Identify which cell holds the provided text, then report its (X, Y) central coordinate. 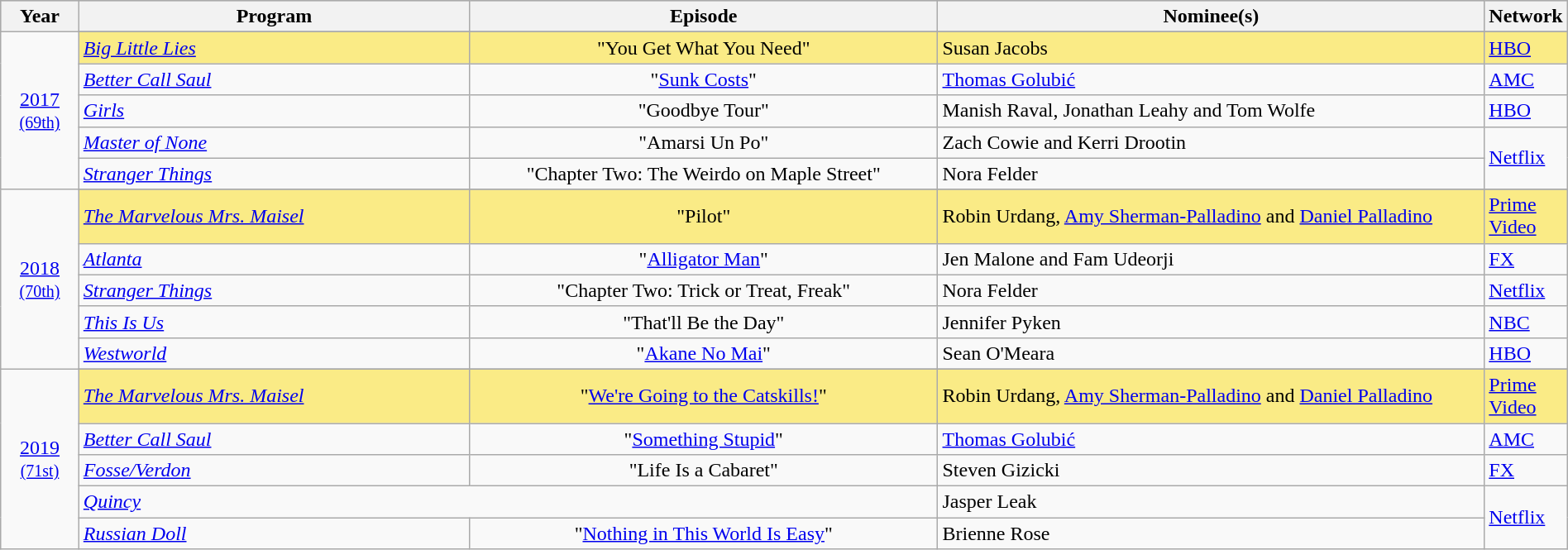
Brienne Rose (1211, 533)
"Pilot" (704, 217)
2019(71st) (40, 458)
Master of None (274, 142)
"That'll Be the Day" (704, 322)
Susan Jacobs (1211, 48)
Sean O'Meara (1211, 353)
Fosse/Verdon (274, 471)
Jennifer Pyken (1211, 322)
Steven Gizicki (1211, 471)
"Alligator Man" (704, 259)
This Is Us (274, 322)
Westworld (274, 353)
"Nothing in This World Is Easy" (704, 533)
"Chapter Two: The Weirdo on Maple Street" (704, 174)
NBC (1526, 322)
Episode (704, 17)
2017(69th) (40, 111)
Nominee(s) (1211, 17)
"Life Is a Cabaret" (704, 471)
Jasper Leak (1211, 502)
"You Get What You Need" (704, 48)
"Something Stupid" (704, 439)
Jen Malone and Fam Udeorji (1211, 259)
"Amarsi Un Po" (704, 142)
"Goodbye Tour" (704, 111)
Manish Raval, Jonathan Leahy and Tom Wolfe (1211, 111)
Russian Doll (274, 533)
"We're Going to the Catskills!" (704, 395)
"Sunk Costs" (704, 79)
Quincy (508, 502)
Program (274, 17)
Zach Cowie and Kerri Drootin (1211, 142)
2018(70th) (40, 280)
Atlanta (274, 259)
"Akane No Mai" (704, 353)
Year (40, 17)
Girls (274, 111)
Big Little Lies (274, 48)
Network (1526, 17)
"Chapter Two: Trick or Treat, Freak" (704, 290)
